Capture the cell that displays the provided text and extract its [x, y] central coordinate. 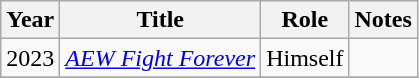
AEW Fight Forever [160, 58]
Role [305, 20]
2023 [30, 58]
Year [30, 20]
Notes [383, 20]
Himself [305, 58]
Title [160, 20]
